Pinpoint the cell where the given text exists, returning its (X, Y) midpoint coordinate. 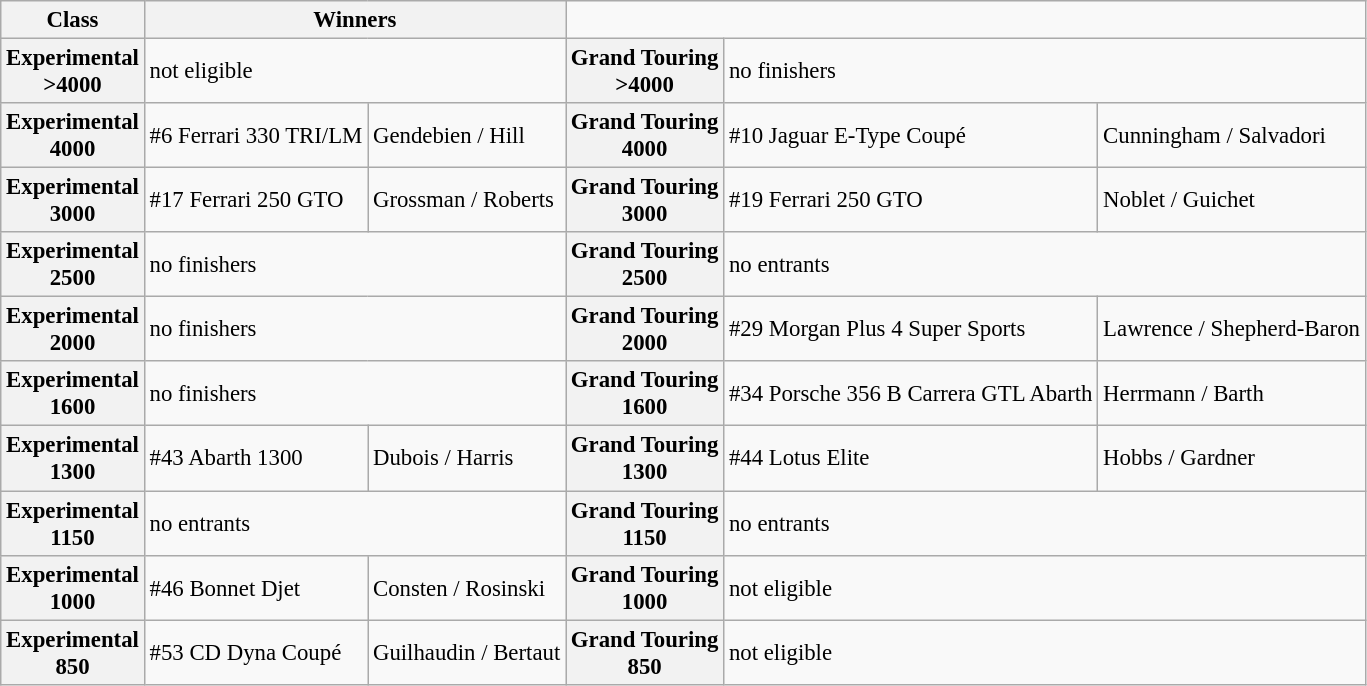
Noblet / Guichet (1232, 200)
Experimental 1300 (72, 458)
Grand Touring 3000 (645, 200)
#43 Abarth 1300 (256, 458)
Dubois / Harris (467, 458)
Grand Touring 4000 (645, 136)
Grand Touring 1150 (645, 524)
Winners (354, 20)
Consten / Rosinski (467, 588)
#17 Ferrari 250 GTO (256, 200)
Experimental 3000 (72, 200)
Experimental 2000 (72, 330)
#10 Jaguar E-Type Coupé (911, 136)
Grand Touring 850 (645, 652)
#6 Ferrari 330 TRI/LM (256, 136)
Experimental 1150 (72, 524)
#19 Ferrari 250 GTO (911, 200)
#34 Porsche 356 B Carrera GTL Abarth (911, 394)
#46 Bonnet Djet (256, 588)
#29 Morgan Plus 4 Super Sports (911, 330)
Gendebien / Hill (467, 136)
Grand Touring 1300 (645, 458)
Experimental 1600 (72, 394)
Grand Touring 2500 (645, 264)
Guilhaudin / Bertaut (467, 652)
#44 Lotus Elite (911, 458)
Experimental 850 (72, 652)
Class (72, 20)
Cunningham / Salvadori (1232, 136)
Experimental 4000 (72, 136)
Experimental 2500 (72, 264)
Grand Touring 2000 (645, 330)
Herrmann / Barth (1232, 394)
Hobbs / Gardner (1232, 458)
#53 CD Dyna Coupé (256, 652)
Experimental >4000 (72, 72)
Grand Touring >4000 (645, 72)
Grossman / Roberts (467, 200)
Grand Touring 1000 (645, 588)
Lawrence / Shepherd-Baron (1232, 330)
Grand Touring 1600 (645, 394)
Experimental 1000 (72, 588)
